Determine the [X, Y] coordinate at the center of the cell enclosing the given text.  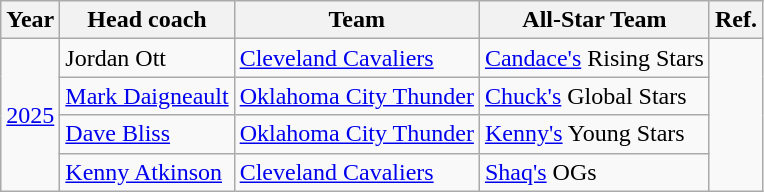
All-Star Team [594, 20]
Chuck's Global Stars [594, 96]
Jordan Ott [147, 58]
Mark Daigneault [147, 96]
Ref. [736, 20]
2025 [30, 115]
Team [356, 20]
Shaq's OGs [594, 172]
Dave Bliss [147, 134]
Year [30, 20]
Candace's Rising Stars [594, 58]
Kenny's Young Stars [594, 134]
Kenny Atkinson [147, 172]
Head coach [147, 20]
